Output the [X, Y] coordinate of the center of the cell containing the given text.  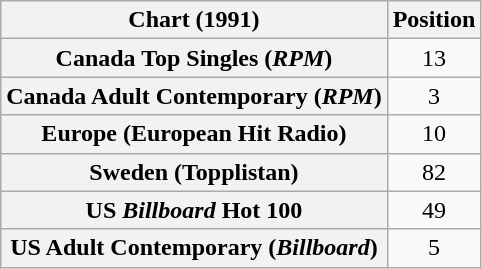
49 [434, 210]
Sweden (Topplistan) [194, 172]
3 [434, 96]
82 [434, 172]
5 [434, 248]
10 [434, 134]
Europe (European Hit Radio) [194, 134]
Canada Top Singles (RPM) [194, 58]
13 [434, 58]
Position [434, 20]
US Billboard Hot 100 [194, 210]
US Adult Contemporary (Billboard) [194, 248]
Canada Adult Contemporary (RPM) [194, 96]
Chart (1991) [194, 20]
